Detect which cell encompasses the target text, then output its (x, y) center coordinate. 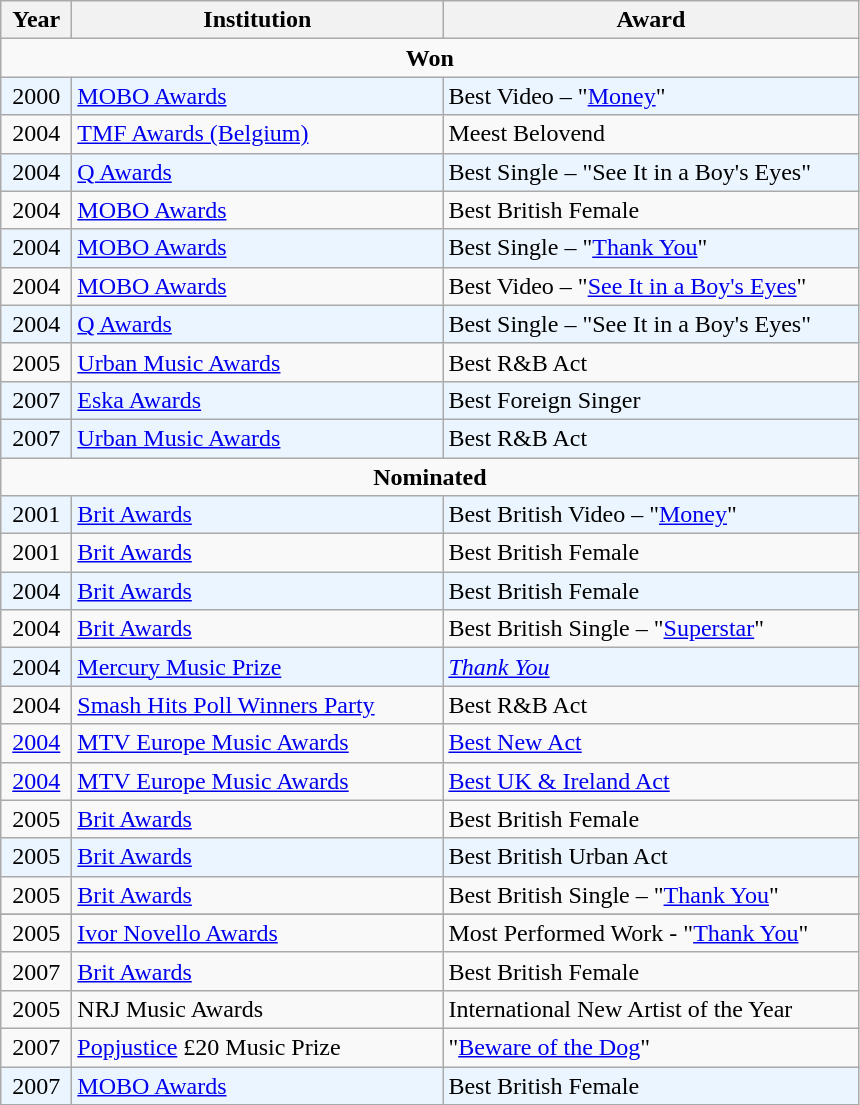
Best Video – "Money" (651, 96)
Thank You (651, 667)
Best British Single – "Superstar" (651, 629)
Nominated (430, 477)
2000 (36, 96)
Best UK & Ireland Act (651, 781)
Meest Belovend (651, 134)
NRJ Music Awards (258, 1009)
"Beware of the Dog" (651, 1047)
Best British Video – "Money" (651, 515)
Best New Act (651, 743)
Best Single – "Thank You" (651, 248)
Year (36, 20)
Best British Single – "Thank You" (651, 895)
Most Performed Work - "Thank You" (651, 933)
Eska Awards (258, 400)
Popjustice £20 Music Prize (258, 1047)
TMF Awards (Belgium) (258, 134)
International New Artist of the Year (651, 1009)
Best Foreign Singer (651, 400)
Institution (258, 20)
Best British Urban Act (651, 857)
Award (651, 20)
Best Video – "See It in a Boy's Eyes" (651, 286)
Won (430, 58)
Mercury Music Prize (258, 667)
Smash Hits Poll Winners Party (258, 705)
Ivor Novello Awards (258, 933)
